Find where the given text appears and provide that cell's center as [X, Y] coordinate. 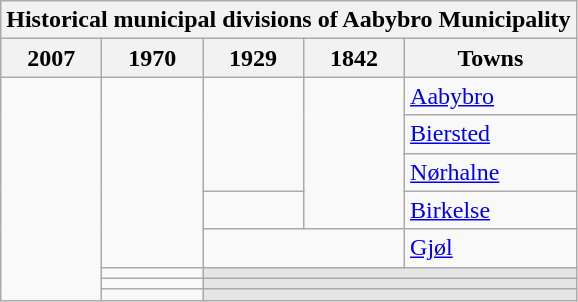
Gjøl [491, 248]
1929 [254, 58]
Birkelse [491, 210]
1970 [152, 58]
Historical municipal divisions of Aabybro Municipality [288, 20]
Towns [491, 58]
2007 [52, 58]
Aabybro [491, 96]
Nørhalne [491, 172]
Biersted [491, 134]
1842 [354, 58]
